Provide the [x, y] coordinate of the cell's center where the given text is located.  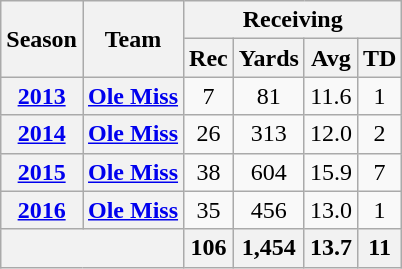
Yards [268, 58]
15.9 [330, 172]
106 [209, 248]
2015 [42, 172]
81 [268, 96]
TD [379, 58]
Avg [330, 58]
1,454 [268, 248]
2014 [42, 134]
13.7 [330, 248]
2 [379, 134]
26 [209, 134]
Season [42, 39]
38 [209, 172]
12.0 [330, 134]
456 [268, 210]
Receiving [293, 20]
2016 [42, 210]
13.0 [330, 210]
313 [268, 134]
11.6 [330, 96]
Team [132, 39]
35 [209, 210]
11 [379, 248]
Rec [209, 58]
2013 [42, 96]
604 [268, 172]
